Search for the cell housing the specified text and yield its (X, Y) center coordinate. 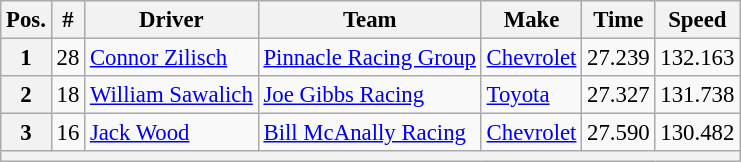
Toyota (531, 95)
Driver (172, 20)
16 (68, 133)
William Sawalich (172, 95)
Team (370, 20)
1 (26, 58)
28 (68, 58)
Make (531, 20)
130.482 (698, 133)
Speed (698, 20)
27.590 (618, 133)
Bill McAnally Racing (370, 133)
131.738 (698, 95)
27.327 (618, 95)
Time (618, 20)
Joe Gibbs Racing (370, 95)
Connor Zilisch (172, 58)
132.163 (698, 58)
3 (26, 133)
Pinnacle Racing Group (370, 58)
Pos. (26, 20)
# (68, 20)
27.239 (618, 58)
18 (68, 95)
2 (26, 95)
Jack Wood (172, 133)
